Output the (x, y) coordinate of the center of the cell containing the given text.  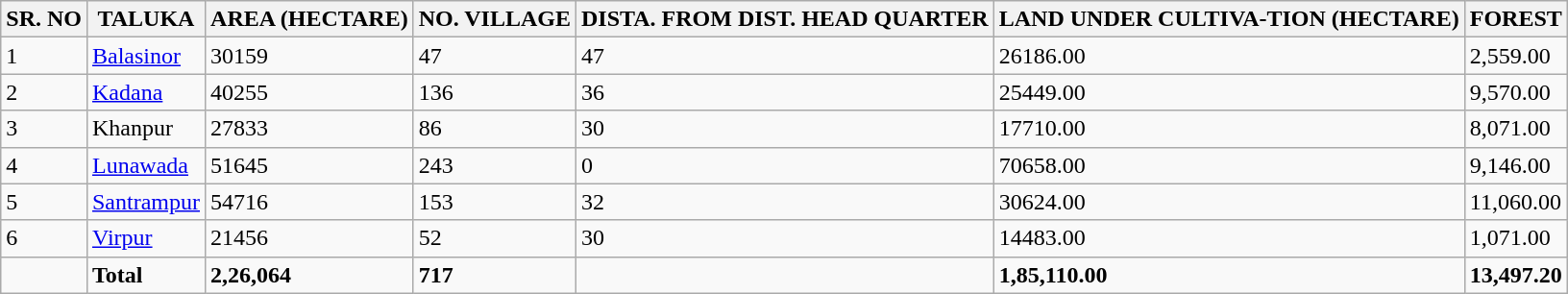
54716 (309, 202)
SR. NO (44, 19)
1,85,110.00 (1229, 275)
2 (44, 92)
30159 (309, 56)
3 (44, 129)
36 (786, 92)
2,26,064 (309, 275)
26186.00 (1229, 56)
17710.00 (1229, 129)
51645 (309, 165)
4 (44, 165)
Lunawada (146, 165)
70658.00 (1229, 165)
40255 (309, 92)
13,497.20 (1516, 275)
Total (146, 275)
0 (786, 165)
11,060.00 (1516, 202)
1,071.00 (1516, 238)
DISTA. FROM DIST. HEAD QUARTER (786, 19)
52 (494, 238)
25449.00 (1229, 92)
9,146.00 (1516, 165)
9,570.00 (1516, 92)
Santrampur (146, 202)
14483.00 (1229, 238)
Kadana (146, 92)
Khanpur (146, 129)
FOREST (1516, 19)
6 (44, 238)
1 (44, 56)
136 (494, 92)
LAND UNDER CULTIVA-TION (HECTARE) (1229, 19)
21456 (309, 238)
AREA (HECTARE) (309, 19)
153 (494, 202)
Balasinor (146, 56)
30624.00 (1229, 202)
32 (786, 202)
Virpur (146, 238)
243 (494, 165)
27833 (309, 129)
5 (44, 202)
86 (494, 129)
2,559.00 (1516, 56)
717 (494, 275)
TALUKA (146, 19)
8,071.00 (1516, 129)
NO. VILLAGE (494, 19)
